Return the [x, y] coordinate for the center point of the cell that contains the specified text.  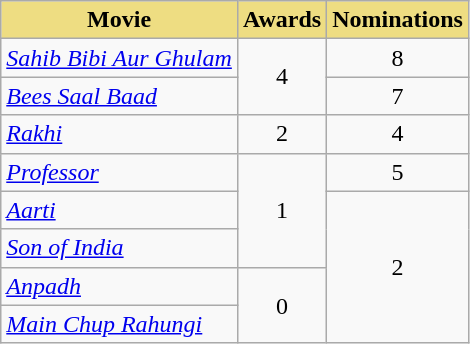
Movie [120, 20]
Bees Saal Baad [120, 96]
Rakhi [120, 134]
Aarti [120, 210]
7 [398, 96]
Sahib Bibi Aur Ghulam [120, 58]
Professor [120, 172]
1 [282, 210]
Son of India [120, 248]
5 [398, 172]
Main Chup Rahungi [120, 324]
0 [282, 305]
Nominations [398, 20]
Awards [282, 20]
8 [398, 58]
Anpadh [120, 286]
